Detect which cell encompasses the target text, then output its [X, Y] center coordinate. 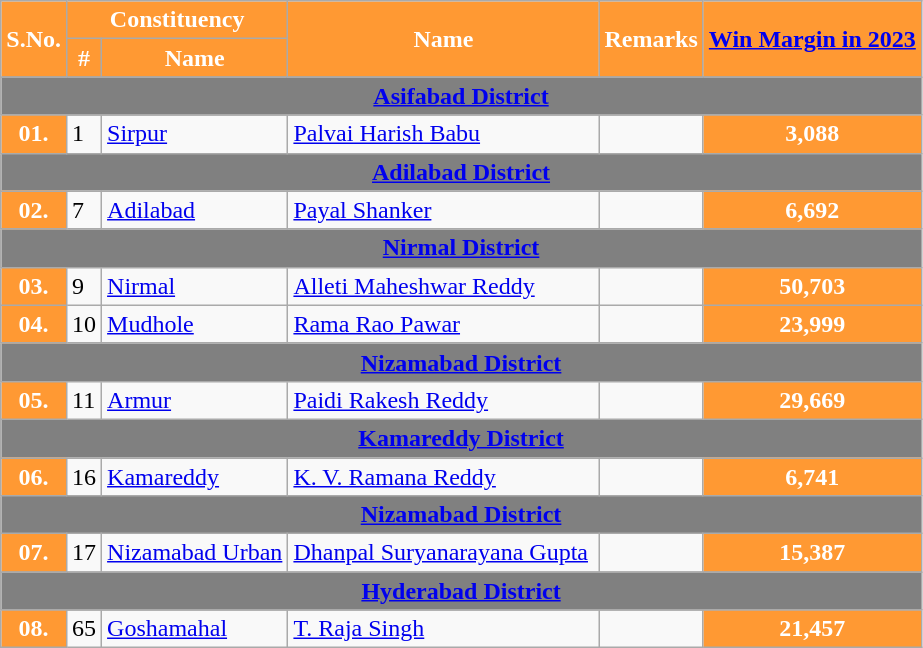
10 [84, 324]
05. [34, 400]
Remarks [651, 39]
Nirmal [195, 286]
Dhanpal Suryanarayana Gupta [444, 553]
03. [34, 286]
3,088 [812, 134]
Goshamahal [195, 629]
Kamareddy District [462, 438]
17 [84, 553]
Rama Rao Pawar [444, 324]
S.No. [34, 39]
Hyderabad District [462, 591]
# [84, 58]
21,457 [812, 629]
15,387 [812, 553]
Payal Shanker [444, 210]
Adilabad District [462, 172]
Mudhole [195, 324]
11 [84, 400]
29,669 [812, 400]
Nirmal District [462, 248]
23,999 [812, 324]
08. [34, 629]
6,692 [812, 210]
Asifabad District [462, 96]
Alleti Maheshwar Reddy [444, 286]
Palvai Harish Babu [444, 134]
T. Raja Singh [444, 629]
Armur [195, 400]
16 [84, 477]
01. [34, 134]
7 [84, 210]
K. V. Ramana Reddy [444, 477]
Win Margin in 2023 [812, 39]
Paidi Rakesh Reddy [444, 400]
04. [34, 324]
50,703 [812, 286]
Adilabad [195, 210]
Nizamabad Urban [195, 553]
1 [84, 134]
06. [34, 477]
9 [84, 286]
Sirpur [195, 134]
02. [34, 210]
Constituency [176, 20]
6,741 [812, 477]
07. [34, 553]
Kamareddy [195, 477]
65 [84, 629]
